Identify which cell holds the provided text, then report its [x, y] central coordinate. 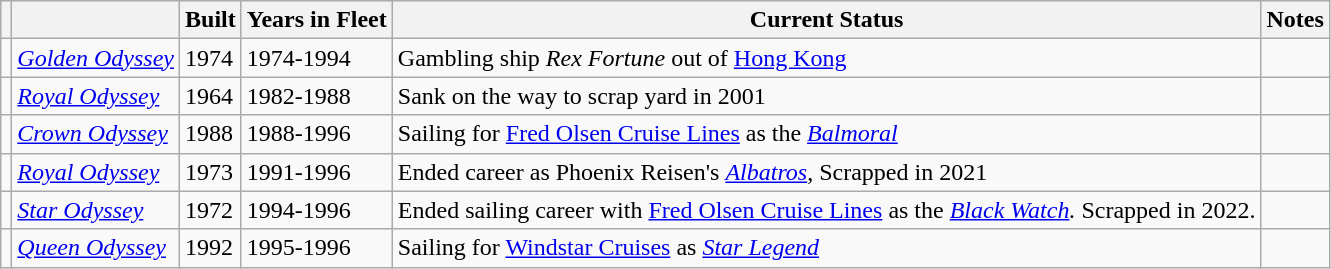
Gambling ship Rex Fortune out of Hong Kong [826, 58]
1964 [211, 96]
1974-1994 [316, 58]
Sank on the way to scrap yard in 2001 [826, 96]
1972 [211, 210]
1994-1996 [316, 210]
Star Odyssey [96, 210]
1982-1988 [316, 96]
Queen Odyssey [96, 248]
Notes [1295, 20]
Built [211, 20]
1992 [211, 248]
1988-1996 [316, 134]
Ended sailing career with Fred Olsen Cruise Lines as the Black Watch. Scrapped in 2022. [826, 210]
Current Status [826, 20]
Ended career as Phoenix Reisen's Albatros, Scrapped in 2021 [826, 172]
1995-1996 [316, 248]
Crown Odyssey [96, 134]
Sailing for Windstar Cruises as Star Legend [826, 248]
1973 [211, 172]
1974 [211, 58]
Years in Fleet [316, 20]
1988 [211, 134]
1991-1996 [316, 172]
Golden Odyssey [96, 58]
Sailing for Fred Olsen Cruise Lines as the Balmoral [826, 134]
